Provide the [X, Y] coordinate of the cell's center where the given text is located.  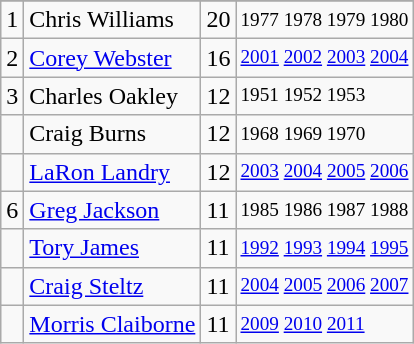
Greg Jackson [112, 210]
Chris Williams [112, 20]
16 [218, 58]
2003 2004 2005 2006 [324, 172]
1992 1993 1994 1995 [324, 248]
Morris Claiborne [112, 324]
1985 1986 1987 1988 [324, 210]
1951 1952 1953 [324, 96]
Corey Webster [112, 58]
2001 2002 2003 2004 [324, 58]
2004 2005 2006 2007 [324, 286]
2009 2010 2011 [324, 324]
1 [12, 20]
LaRon Landry [112, 172]
6 [12, 210]
20 [218, 20]
2 [12, 58]
3 [12, 96]
1968 1969 1970 [324, 134]
Craig Burns [112, 134]
Craig Steltz [112, 286]
Charles Oakley [112, 96]
1977 1978 1979 1980 [324, 20]
Tory James [112, 248]
